Pinpoint the cell where the given text exists, returning its [x, y] midpoint coordinate. 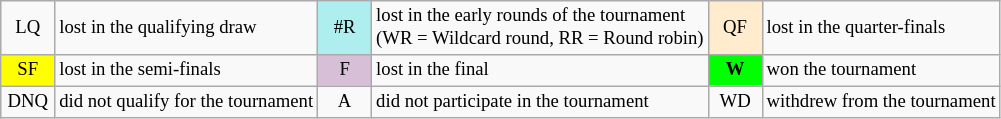
did not participate in the tournament [540, 102]
DNQ [28, 102]
A [345, 102]
F [345, 70]
LQ [28, 28]
did not qualify for the tournament [186, 102]
lost in the quarter-finals [881, 28]
WD [735, 102]
#R [345, 28]
QF [735, 28]
won the tournament [881, 70]
lost in the semi-finals [186, 70]
SF [28, 70]
withdrew from the tournament [881, 102]
lost in the early rounds of the tournament(WR = Wildcard round, RR = Round robin) [540, 28]
W [735, 70]
lost in the qualifying draw [186, 28]
lost in the final [540, 70]
